Return the (X, Y) coordinate for the center point of the cell that contains the specified text.  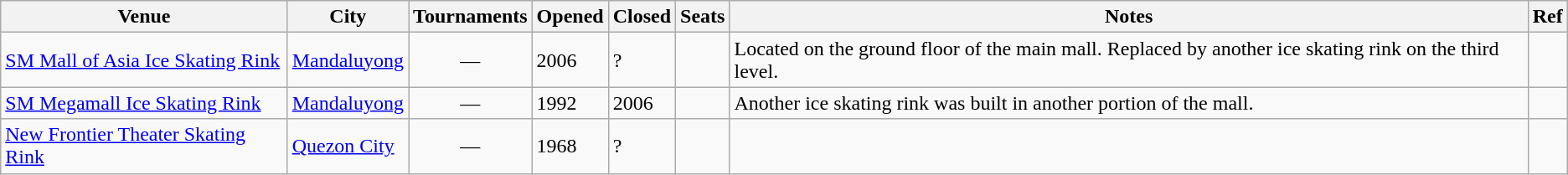
SM Mall of Asia Ice Skating Rink (144, 60)
Notes (1129, 17)
Another ice skating rink was built in another portion of the mall. (1129, 103)
Seats (703, 17)
1992 (570, 103)
Quezon City (348, 146)
1968 (570, 146)
New Frontier Theater Skating Rink (144, 146)
Located on the ground floor of the main mall. Replaced by another ice skating rink on the third level. (1129, 60)
Closed (642, 17)
City (348, 17)
Opened (570, 17)
Tournaments (471, 17)
Venue (144, 17)
SM Megamall Ice Skating Rink (144, 103)
Ref (1548, 17)
